Extract the [x, y] coordinate from the center of the cell holding the provided text.  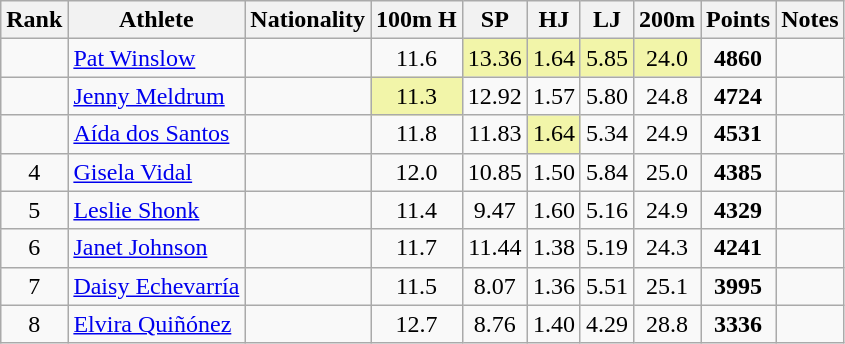
9.47 [494, 210]
HJ [554, 20]
11.4 [417, 210]
5.80 [606, 96]
10.85 [494, 172]
5.19 [606, 248]
Aída dos Santos [156, 134]
11.83 [494, 134]
Notes [810, 20]
12.7 [417, 324]
11.5 [417, 286]
1.50 [554, 172]
4241 [738, 248]
5.85 [606, 58]
4.29 [606, 324]
Gisela Vidal [156, 172]
Leslie Shonk [156, 210]
Daisy Echevarría [156, 286]
4531 [738, 134]
11.7 [417, 248]
5.51 [606, 286]
Nationality [308, 20]
Elvira Quiñónez [156, 324]
1.36 [554, 286]
4860 [738, 58]
3336 [738, 324]
25.0 [666, 172]
8 [34, 324]
LJ [606, 20]
Pat Winslow [156, 58]
13.36 [494, 58]
4724 [738, 96]
Athlete [156, 20]
Rank [34, 20]
3995 [738, 286]
1.57 [554, 96]
1.60 [554, 210]
11.8 [417, 134]
8.07 [494, 286]
24.8 [666, 96]
24.0 [666, 58]
11.44 [494, 248]
7 [34, 286]
Jenny Meldrum [156, 96]
4329 [738, 210]
Janet Johnson [156, 248]
4 [34, 172]
5.16 [606, 210]
12.92 [494, 96]
4385 [738, 172]
25.1 [666, 286]
28.8 [666, 324]
1.38 [554, 248]
SP [494, 20]
1.40 [554, 324]
11.3 [417, 96]
8.76 [494, 324]
5.84 [606, 172]
5 [34, 210]
200m [666, 20]
Points [738, 20]
24.3 [666, 248]
100m H [417, 20]
5.34 [606, 134]
6 [34, 248]
12.0 [417, 172]
11.6 [417, 58]
